Find where the given text appears and provide that cell's center as [x, y] coordinate. 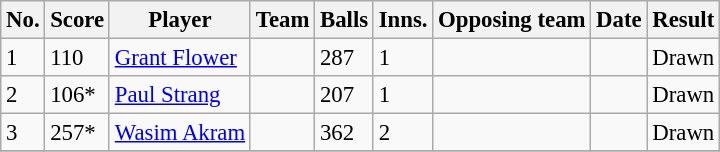
Result [684, 20]
362 [344, 133]
287 [344, 58]
Score [78, 20]
Team [282, 20]
Date [619, 20]
Inns. [402, 20]
Balls [344, 20]
Paul Strang [180, 95]
110 [78, 58]
Grant Flower [180, 58]
3 [23, 133]
Opposing team [512, 20]
207 [344, 95]
No. [23, 20]
Player [180, 20]
106* [78, 95]
Wasim Akram [180, 133]
257* [78, 133]
